For the text-containing cell, return its midpoint in (X, Y) coordinate format. 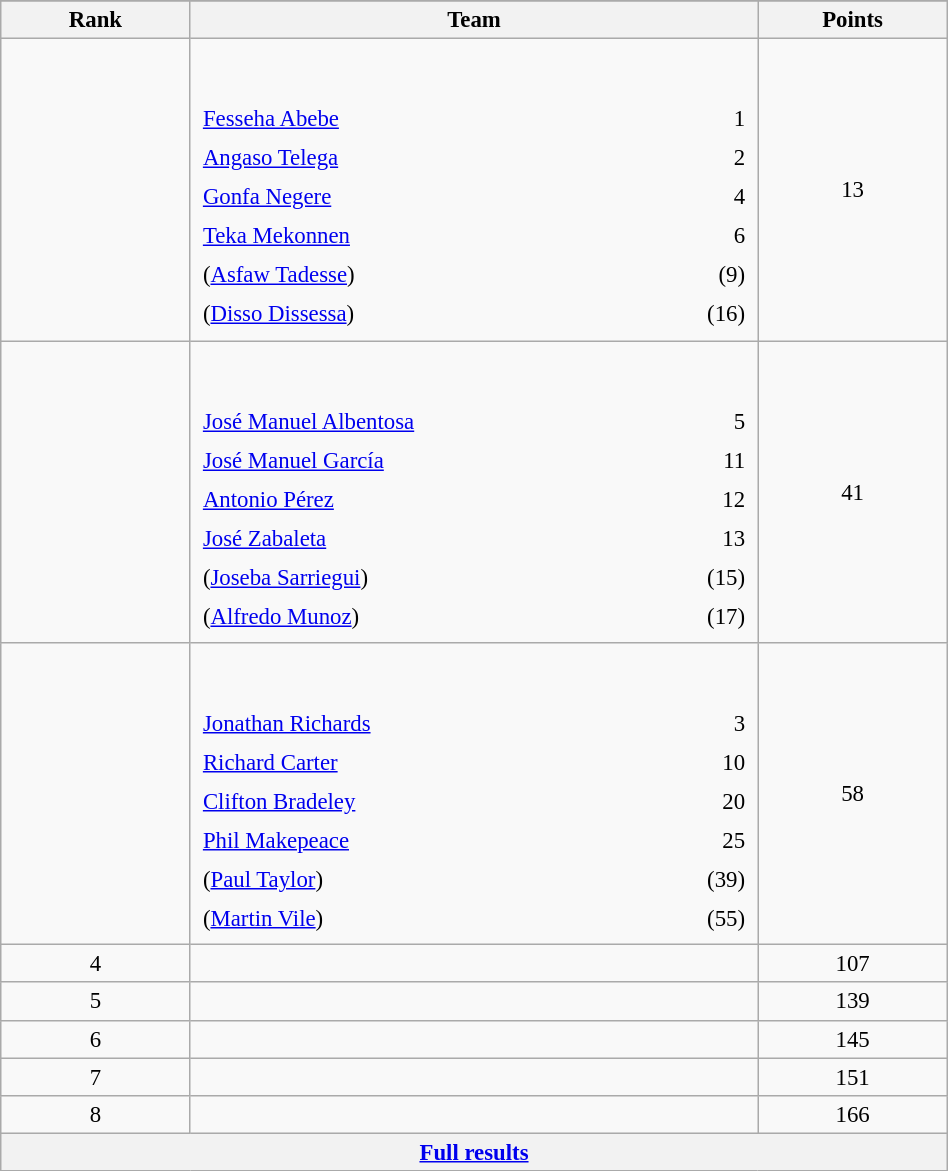
(Asfaw Tadesse) (410, 275)
Team (474, 20)
10 (692, 762)
(Alfredo Munoz) (424, 616)
José Zabaleta (424, 538)
Teka Mekonnen (410, 236)
(15) (701, 577)
(39) (692, 880)
(Disso Dissessa) (410, 314)
Rank (96, 20)
3 (692, 723)
José Manuel Albentosa 5 José Manuel García 11 Antonio Pérez 12 José Zabaleta 13 (Joseba Sarriegui) (15) (Alfredo Munoz) (17) (474, 492)
Fesseha Abebe 1 Angaso Telega 2 Gonfa Negere 4 Teka Mekonnen 6 (Asfaw Tadesse) (9) (Disso Dissessa) (16) (474, 190)
145 (852, 1039)
Jonathan Richards 3 Richard Carter 10 Clifton Bradeley 20 Phil Makepeace 25 (Paul Taylor) (39) (Martin Vile) (55) (474, 794)
166 (852, 1114)
11 (701, 460)
(Martin Vile) (414, 919)
Antonio Pérez (424, 499)
Jonathan Richards (414, 723)
8 (96, 1114)
107 (852, 964)
(16) (688, 314)
Gonfa Negere (410, 197)
Clifton Bradeley (414, 801)
(Paul Taylor) (414, 880)
Fesseha Abebe (410, 119)
(Joseba Sarriegui) (424, 577)
151 (852, 1077)
Angaso Telega (410, 158)
José Manuel García (424, 460)
(55) (692, 919)
Full results (474, 1152)
José Manuel Albentosa (424, 421)
2 (688, 158)
12 (701, 499)
7 (96, 1077)
(9) (688, 275)
1 (688, 119)
41 (852, 492)
Points (852, 20)
20 (692, 801)
139 (852, 1002)
(17) (701, 616)
25 (692, 840)
Richard Carter (414, 762)
58 (852, 794)
Phil Makepeace (414, 840)
